Determine the (x, y) coordinate at the center of the cell enclosing the given text.  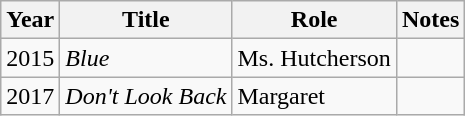
Don't Look Back (146, 96)
Blue (146, 58)
Title (146, 20)
2017 (30, 96)
Year (30, 20)
Role (314, 20)
Ms. Hutcherson (314, 58)
Notes (430, 20)
2015 (30, 58)
Margaret (314, 96)
